Determine the (x, y) coordinate at the center of the cell enclosing the given text.  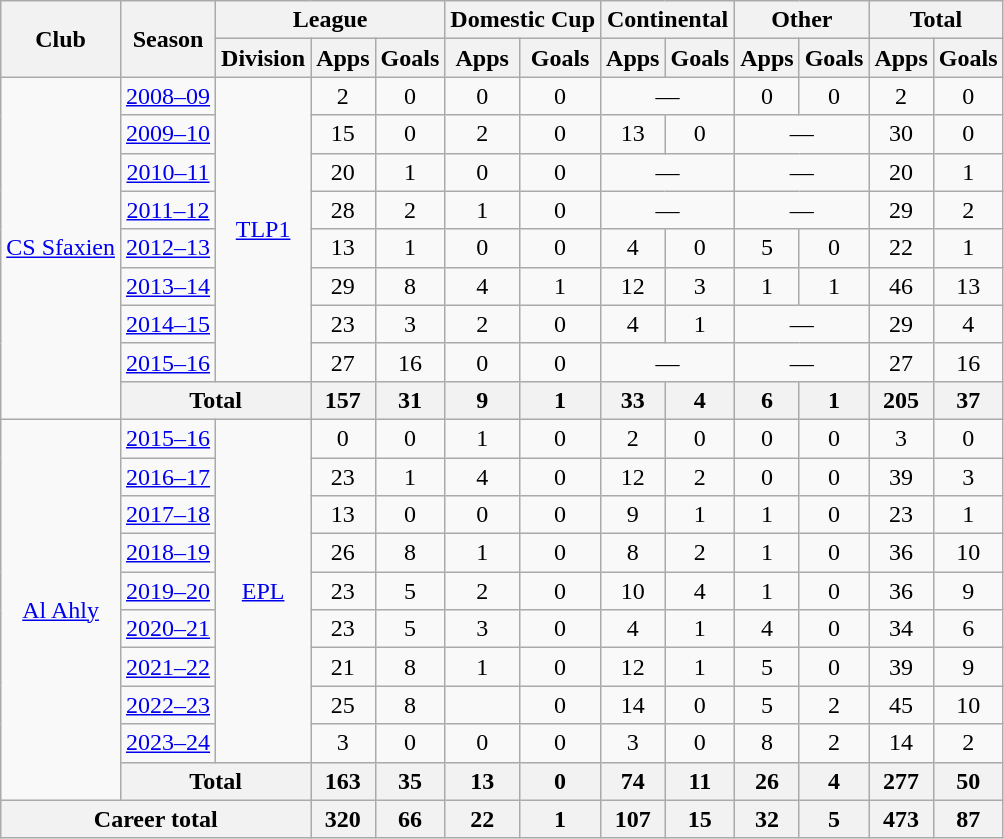
2016–17 (168, 477)
35 (410, 781)
2020–21 (168, 629)
2013–14 (168, 286)
277 (901, 781)
2008–09 (168, 96)
21 (343, 667)
31 (410, 400)
33 (633, 400)
Other (802, 20)
Continental (668, 20)
2021–22 (168, 667)
2019–20 (168, 591)
2011–12 (168, 210)
2010–11 (168, 172)
2012–13 (168, 248)
50 (968, 781)
46 (901, 286)
2017–18 (168, 515)
2018–19 (168, 553)
30 (901, 134)
2009–10 (168, 134)
Season (168, 39)
107 (633, 819)
2022–23 (168, 705)
EPL (264, 590)
Club (61, 39)
Al Ahly (61, 610)
CS Sfaxien (61, 248)
2014–15 (168, 324)
74 (633, 781)
473 (901, 819)
45 (901, 705)
2023–24 (168, 743)
28 (343, 210)
157 (343, 400)
Division (264, 58)
Career total (156, 819)
320 (343, 819)
66 (410, 819)
11 (700, 781)
League (330, 20)
TLP1 (264, 229)
Domestic Cup (523, 20)
25 (343, 705)
205 (901, 400)
34 (901, 629)
32 (767, 819)
163 (343, 781)
87 (968, 819)
37 (968, 400)
